Return the [X, Y] coordinate for the center point of the cell that contains the specified text.  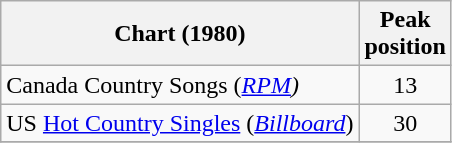
13 [405, 85]
Peakposition [405, 34]
Chart (1980) [180, 34]
Canada Country Songs (RPM) [180, 85]
30 [405, 123]
US Hot Country Singles (Billboard) [180, 123]
